Return the (X, Y) coordinate for the center point of the cell that contains the specified text.  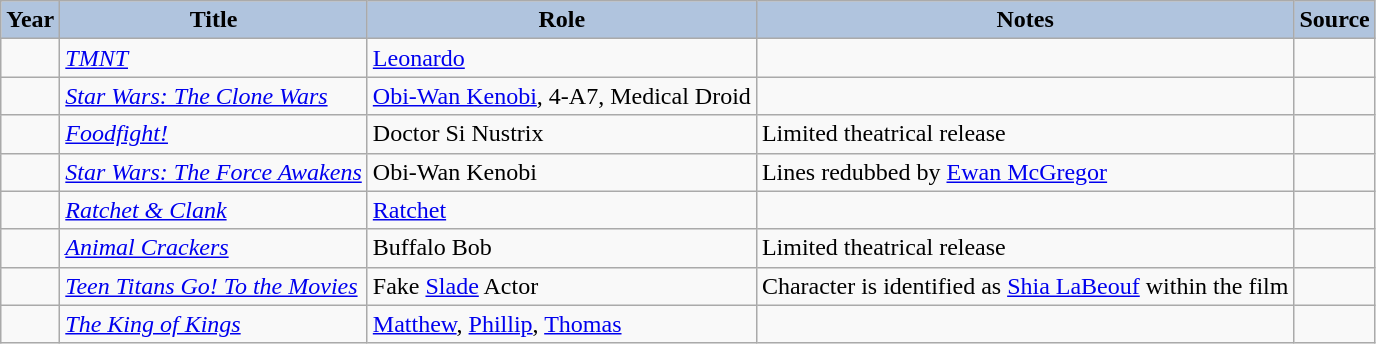
The King of Kings (214, 324)
Animal Crackers (214, 248)
Fake Slade Actor (562, 286)
Foodfight! (214, 134)
Obi-Wan Kenobi (562, 172)
Notes (1025, 20)
Title (214, 20)
Source (1334, 20)
Obi-Wan Kenobi, 4-A7, Medical Droid (562, 96)
Star Wars: The Clone Wars (214, 96)
Ratchet (562, 210)
Matthew, Phillip, Thomas (562, 324)
Buffalo Bob (562, 248)
Star Wars: The Force Awakens (214, 172)
Year (30, 20)
Ratchet & Clank (214, 210)
Leonardo (562, 58)
TMNT (214, 58)
Role (562, 20)
Character is identified as Shia LaBeouf within the film (1025, 286)
Lines redubbed by Ewan McGregor (1025, 172)
Teen Titans Go! To the Movies (214, 286)
Doctor Si Nustrix (562, 134)
